Return the (x, y) coordinate for the center point of the cell that contains the specified text.  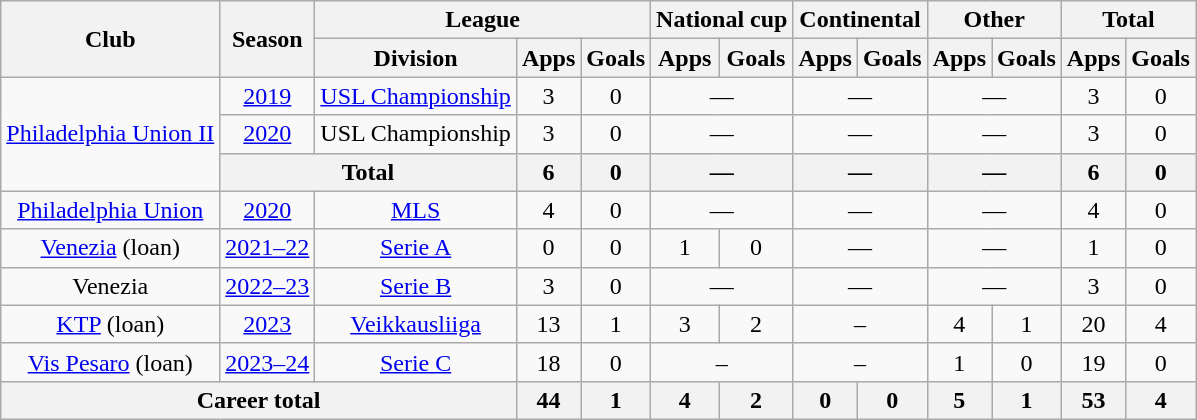
Venezia (loan) (110, 248)
5 (959, 400)
2022–23 (268, 286)
Vis Pesaro (loan) (110, 362)
MLS (416, 210)
Continental (860, 20)
Serie C (416, 362)
19 (1093, 362)
Other (994, 20)
2021–22 (268, 248)
Club (110, 39)
Serie B (416, 286)
Venezia (110, 286)
Career total (259, 400)
20 (1093, 324)
44 (548, 400)
13 (548, 324)
Philadelphia Union II (110, 134)
53 (1093, 400)
18 (548, 362)
KTP (loan) (110, 324)
2023 (268, 324)
National cup (722, 20)
2023–24 (268, 362)
League (483, 20)
Serie A (416, 248)
Season (268, 39)
Veikkausliiga (416, 324)
Division (416, 58)
2019 (268, 96)
Philadelphia Union (110, 210)
